For the text-containing cell, return its midpoint in (X, Y) coordinate format. 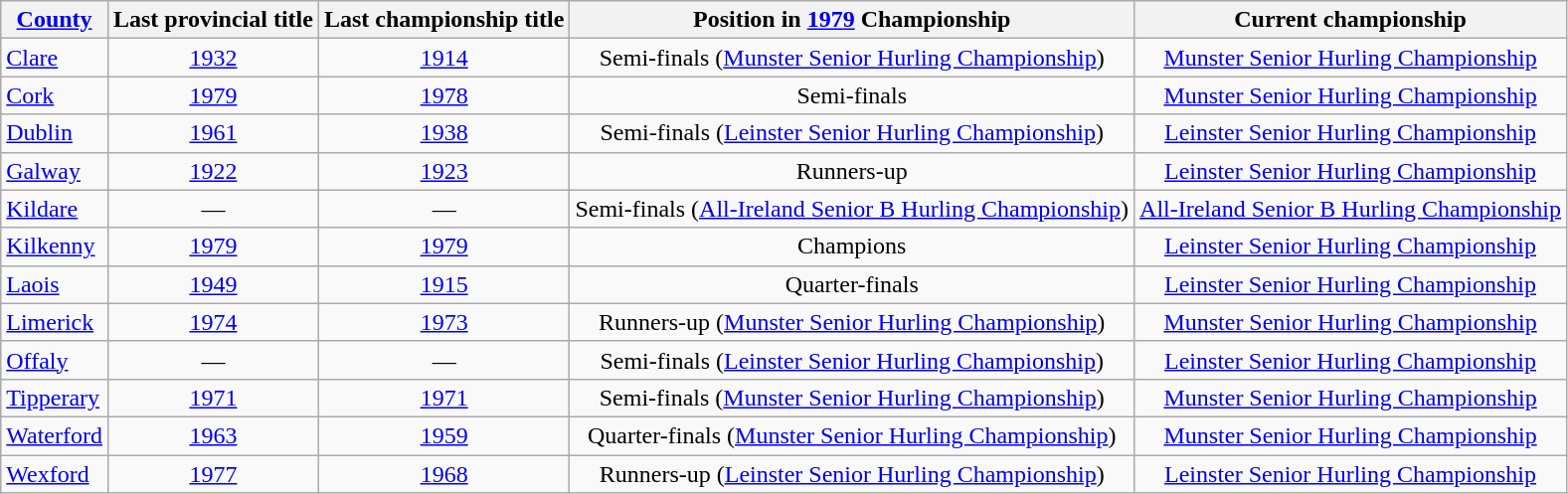
Position in 1979 Championship (852, 20)
Cork (55, 95)
Limerick (55, 322)
1932 (213, 58)
Clare (55, 58)
Runners-up (852, 171)
1959 (443, 435)
Offaly (55, 360)
1974 (213, 322)
Galway (55, 171)
1914 (443, 58)
1938 (443, 133)
Last championship title (443, 20)
Semi-finals (All-Ireland Senior B Hurling Championship) (852, 209)
Wexford (55, 474)
County (55, 20)
1968 (443, 474)
Current championship (1350, 20)
1978 (443, 95)
Runners-up (Leinster Senior Hurling Championship) (852, 474)
Runners-up (Munster Senior Hurling Championship) (852, 322)
Waterford (55, 435)
1961 (213, 133)
1949 (213, 284)
1963 (213, 435)
1923 (443, 171)
Last provincial title (213, 20)
Quarter-finals (852, 284)
1973 (443, 322)
Kildare (55, 209)
1977 (213, 474)
1922 (213, 171)
Tipperary (55, 398)
Dublin (55, 133)
1915 (443, 284)
Laois (55, 284)
Quarter-finals (Munster Senior Hurling Championship) (852, 435)
All-Ireland Senior B Hurling Championship (1350, 209)
Champions (852, 247)
Semi-finals (852, 95)
Kilkenny (55, 247)
